Extract the (X, Y) coordinate from the center of the cell holding the provided text.  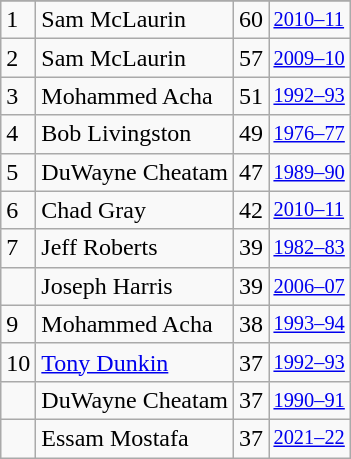
Essam Mostafa (135, 438)
10 (18, 362)
60 (252, 20)
6 (18, 210)
38 (252, 324)
Tony Dunkin (135, 362)
9 (18, 324)
42 (252, 210)
Jeff Roberts (135, 248)
Joseph Harris (135, 286)
1982–83 (310, 248)
5 (18, 172)
57 (252, 58)
1 (18, 20)
1990–91 (310, 400)
2006–07 (310, 286)
1993–94 (310, 324)
2 (18, 58)
4 (18, 134)
Bob Livingston (135, 134)
1976–77 (310, 134)
2021–22 (310, 438)
51 (252, 96)
Chad Gray (135, 210)
1989–90 (310, 172)
2009–10 (310, 58)
3 (18, 96)
47 (252, 172)
49 (252, 134)
7 (18, 248)
